Determine the [X, Y] coordinate at the center of the cell enclosing the given text.  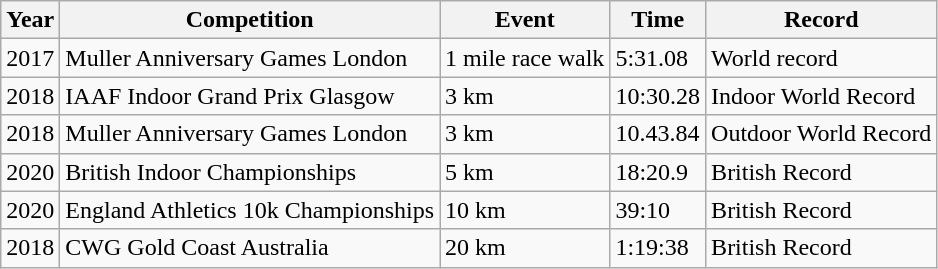
CWG Gold Coast Australia [250, 248]
1:19:38 [658, 248]
5:31.08 [658, 58]
IAAF Indoor Grand Prix Glasgow [250, 96]
British Indoor Championships [250, 172]
Record [822, 20]
England Athletics 10k Championships [250, 210]
1 mile race walk [525, 58]
World record [822, 58]
Outdoor World Record [822, 134]
20 km [525, 248]
2017 [30, 58]
Competition [250, 20]
10:30.28 [658, 96]
Event [525, 20]
39:10 [658, 210]
10 km [525, 210]
Time [658, 20]
5 km [525, 172]
10.43.84 [658, 134]
Year [30, 20]
Indoor World Record [822, 96]
18:20.9 [658, 172]
